Locate the cell with the specified text and output its (X, Y) center coordinate. 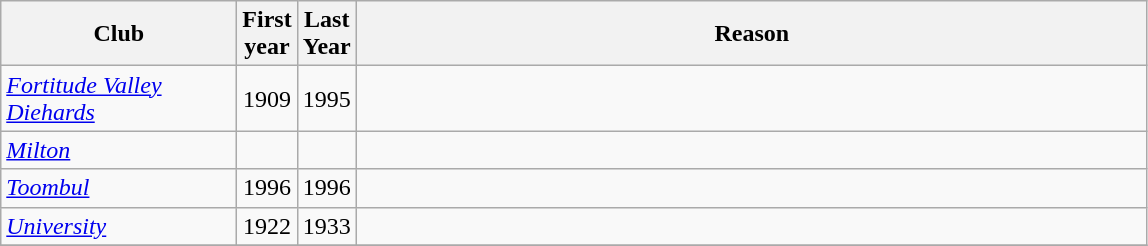
1922 (267, 226)
Toombul (119, 188)
Milton (119, 150)
1995 (326, 98)
Club (119, 34)
1933 (326, 226)
University (119, 226)
First year (267, 34)
Last Year (326, 34)
1909 (267, 98)
Fortitude Valley Diehards (119, 98)
Reason (752, 34)
